Locate the cell with the specified text and output its [X, Y] center coordinate. 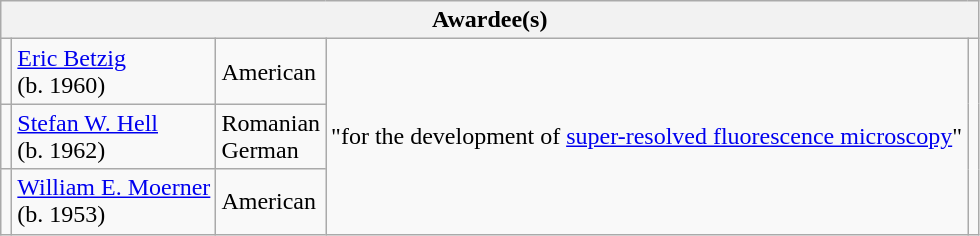
Stefan W. Hell(b. 1962) [114, 136]
Romanian German [271, 136]
Awardee(s) [490, 20]
"for the development of super-resolved fluorescence microscopy" [647, 136]
Eric Betzig(b. 1960) [114, 72]
William E. Moerner(b. 1953) [114, 202]
